Search for the cell housing the specified text and yield its [X, Y] center coordinate. 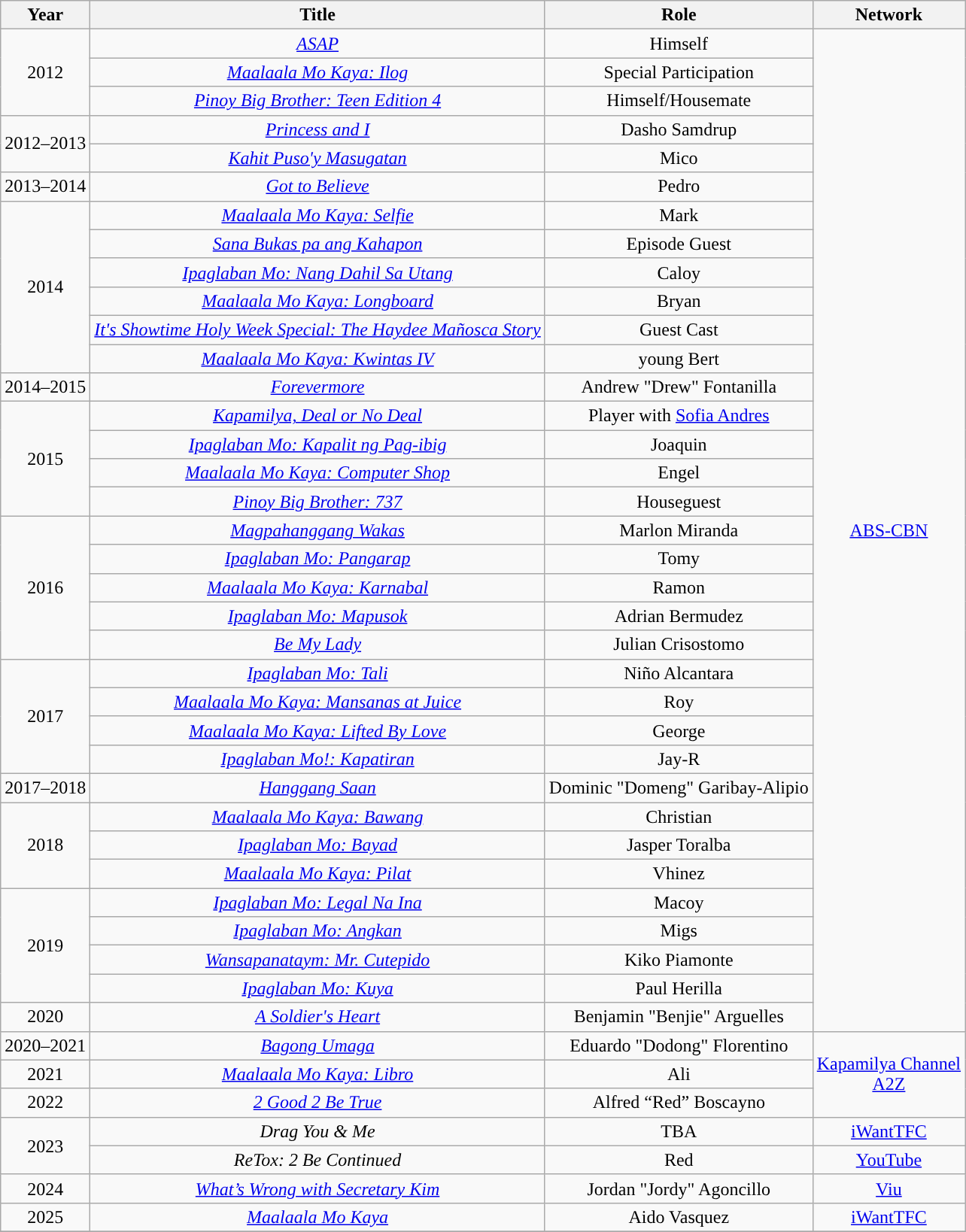
Player with Sofia Andres [679, 416]
Guest Cast [679, 329]
Himself/Housemate [679, 101]
Sana Bukas pa ang Kahapon [317, 244]
2 Good 2 Be True [317, 1103]
YouTube [889, 1160]
2024 [45, 1188]
Ipaglaban Mo: Kuya [317, 988]
Aido Vasquez [679, 1217]
Maalaala Mo Kaya: Kwintas IV [317, 359]
Title [317, 15]
Hanggang Saan [317, 787]
Maalaala Mo Kaya: Libro [317, 1074]
Got to Believe [317, 187]
2020 [45, 1017]
Ipaglaban Mo!: Kapatiran [317, 759]
2015 [45, 459]
2012 [45, 72]
2017–2018 [45, 787]
Maalaala Mo Kaya: Ilog [317, 72]
Maalaala Mo Kaya: Computer Shop [317, 473]
2020–2021 [45, 1045]
ASAP [317, 44]
Maalaala Mo Kaya: Pilat [317, 874]
Roy [679, 702]
Eduardo "Dodong" Florentino [679, 1045]
Forevermore [317, 387]
George [679, 730]
Christian [679, 816]
2014 [45, 287]
Maalaala Mo Kaya: Bawang [317, 816]
Maalaala Mo Kaya [317, 1217]
2017 [45, 716]
Alfred “Red” Boscayno [679, 1103]
Princess and I [317, 129]
Adrian Bermudez [679, 616]
Magpahanggang Wakas [317, 530]
Jordan "Jordy" Agoncillo [679, 1188]
Dasho Samdrup [679, 129]
Network [889, 15]
Viu [889, 1188]
2016 [45, 587]
Maalaala Mo Kaya: Longboard [317, 301]
Be My Lady [317, 645]
2014–2015 [45, 387]
Jasper Toralba [679, 845]
Andrew "Drew" Fontanilla [679, 387]
ReTox: 2 Be Continued [317, 1160]
Dominic "Domeng" Garibay-Alipio [679, 787]
young Bert [679, 359]
Pinoy Big Brother: Teen Edition 4 [317, 101]
Bagong Umaga [317, 1045]
Role [679, 15]
It's Showtime Holy Week Special: The Haydee Mañosca Story [317, 329]
2021 [45, 1074]
2022 [45, 1103]
Ipaglaban Mo: Pangarap [317, 559]
Himself [679, 44]
Pinoy Big Brother: 737 [317, 502]
Ipaglaban Mo: Kapalit ng Pag-ibig [317, 445]
2013–2014 [45, 187]
Ipaglaban Mo: Tali [317, 673]
Mico [679, 158]
Maalaala Mo Kaya: Karnabal [317, 587]
Migs [679, 931]
Episode Guest [679, 244]
Marlon Miranda [679, 530]
Maalaala Mo Kaya: Mansanas at Juice [317, 702]
Mark [679, 215]
Tomy [679, 559]
Drag You & Me [317, 1131]
Macoy [679, 903]
Ipaglaban Mo: Bayad [317, 845]
Kapamilya Channel A2Z [889, 1074]
Ali [679, 1074]
ABS-CBN [889, 530]
Julian Crisostomo [679, 645]
Vhinez [679, 874]
Maalaala Mo Kaya: Lifted By Love [317, 730]
A Soldier's Heart [317, 1017]
Niño Alcantara [679, 673]
Kahit Puso'y Masugatan [317, 158]
Houseguest [679, 502]
2019 [45, 945]
Kapamilya, Deal or No Deal [317, 416]
Year [45, 15]
Ramon [679, 587]
Joaquin [679, 445]
Wansapanataym: Mr. Cutepido [317, 960]
What’s Wrong with Secretary Kim [317, 1188]
Bryan [679, 301]
Ipaglaban Mo: Nang Dahil Sa Utang [317, 272]
Ipaglaban Mo: Mapusok [317, 616]
Ipaglaban Mo: Angkan [317, 931]
Paul Herilla [679, 988]
2025 [45, 1217]
Ipaglaban Mo: Legal Na Ina [317, 903]
Red [679, 1160]
2012–2013 [45, 144]
Engel [679, 473]
2023 [45, 1146]
TBA [679, 1131]
2018 [45, 845]
Pedro [679, 187]
Special Participation [679, 72]
Caloy [679, 272]
Benjamin "Benjie" Arguelles [679, 1017]
Maalaala Mo Kaya: Selfie [317, 215]
Kiko Piamonte [679, 960]
Jay-R [679, 759]
